Locate the cell with the specified text and output its (x, y) center coordinate. 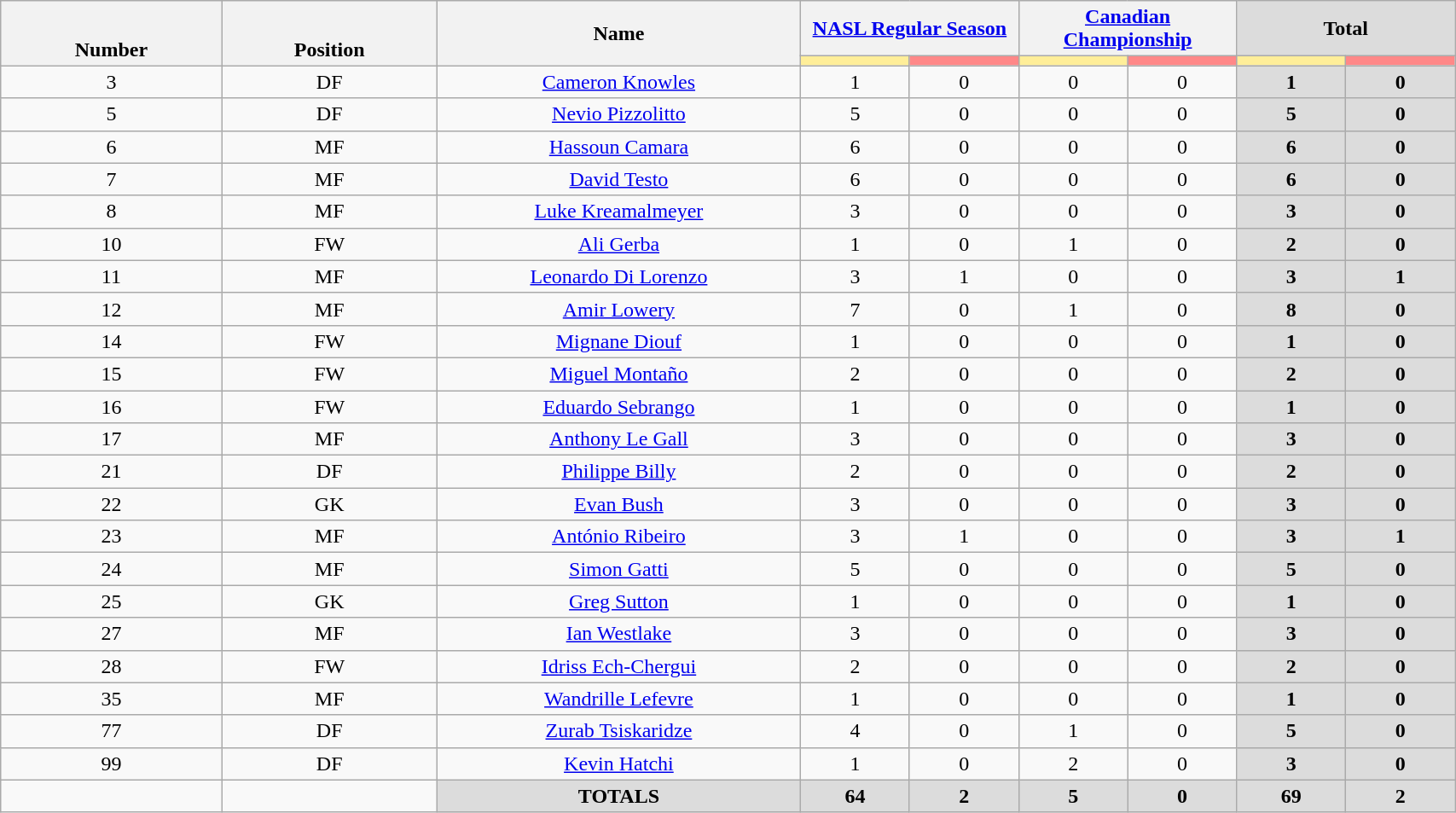
35 (111, 699)
28 (111, 666)
Cameron Knowles (618, 82)
11 (111, 276)
Ali Gerba (618, 244)
TOTALS (618, 796)
Ian Westlake (618, 634)
25 (111, 601)
99 (111, 764)
Eduardo Sebrango (618, 407)
4 (856, 731)
Name (618, 33)
Position (329, 33)
16 (111, 407)
Hassoun Camara (618, 147)
Number (111, 33)
Philippe Billy (618, 472)
14 (111, 341)
Idriss Ech-Chergui (618, 666)
12 (111, 309)
77 (111, 731)
17 (111, 439)
Evan Bush (618, 504)
António Ribeiro (618, 537)
15 (111, 374)
69 (1291, 796)
Simon Gatti (618, 569)
NASL Regular Season (910, 29)
Anthony Le Gall (618, 439)
Zurab Tsiskaridze (618, 731)
David Testo (618, 179)
22 (111, 504)
10 (111, 244)
Canadian Championship (1128, 29)
Total (1346, 29)
Kevin Hatchi (618, 764)
Miguel Montaño (618, 374)
Amir Lowery (618, 309)
21 (111, 472)
Wandrille Lefevre (618, 699)
Nevio Pizzolitto (618, 114)
Leonardo Di Lorenzo (618, 276)
Mignane Diouf (618, 341)
Greg Sutton (618, 601)
23 (111, 537)
64 (856, 796)
27 (111, 634)
Luke Kreamalmeyer (618, 212)
24 (111, 569)
